For the text-containing cell, return its midpoint in [x, y] coordinate format. 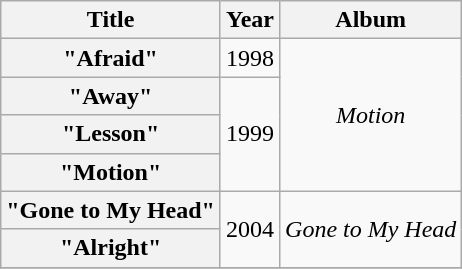
Year [250, 20]
"Alright" [111, 248]
1999 [250, 134]
"Afraid" [111, 58]
Gone to My Head [371, 229]
Motion [371, 115]
"Lesson" [111, 134]
1998 [250, 58]
"Away" [111, 96]
"Motion" [111, 172]
"Gone to My Head" [111, 210]
Title [111, 20]
2004 [250, 229]
Album [371, 20]
